Output the (x, y) coordinate of the center of the cell containing the given text.  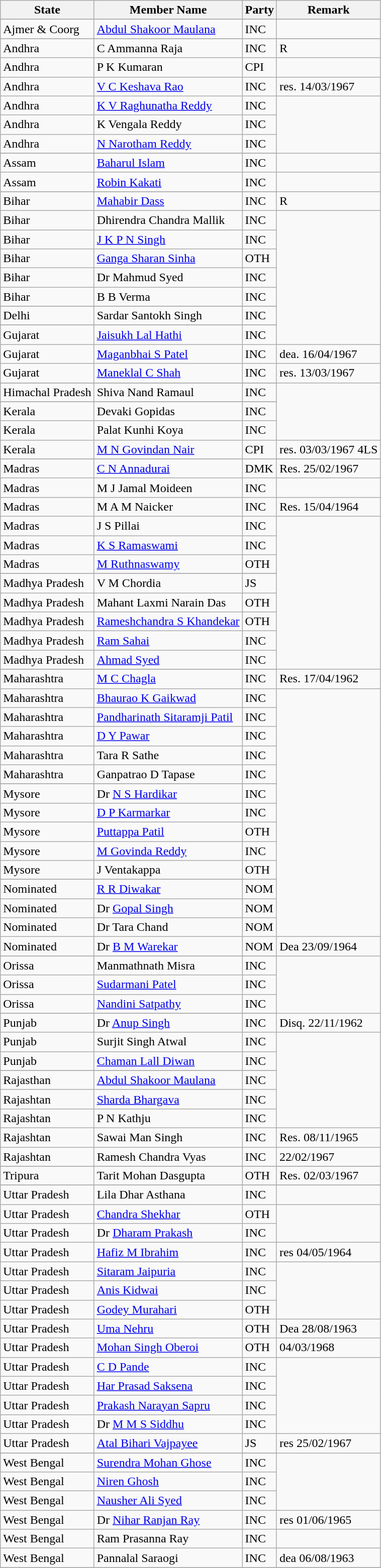
Baharul Islam (168, 163)
Uma Nehru (168, 1329)
N Narotham Reddy (168, 144)
Tripura (47, 1176)
Dr Dharam Prakash (168, 1233)
Dr N S Hardikar (168, 793)
Pannalal Saraogi (168, 1558)
D Y Pawar (168, 736)
Dr Tara Chand (168, 927)
B B Verma (168, 297)
M J Jamal Moideen (168, 488)
Ram Prasanna Ray (168, 1539)
M N Govindan Nair (168, 449)
Disq. 22/11/1962 (328, 1023)
Dr B M Warekar (168, 946)
Rameshchandra S Khandekar (168, 622)
Ahmad Syed (168, 660)
Ganpatrao D Tapase (168, 774)
Dr Mahmud Syed (168, 278)
Tara R Sathe (168, 755)
J S Pillai (168, 526)
Dea 28/08/1963 (328, 1329)
Bhaurao K Gaikwad (168, 698)
Remark (328, 10)
C N Annadurai (168, 468)
Ajmer & Coorg (47, 29)
DMK (259, 468)
Puttappa Patil (168, 831)
Rajasthan (47, 1080)
Atal Bihari Vajpayee (168, 1443)
Sitaram Jaipuria (168, 1271)
Maneklal C Shah (168, 373)
04/03/1968 (328, 1348)
res. 14/03/1967 (328, 86)
Niren Ghosh (168, 1482)
J K P N Singh (168, 239)
Dea 23/09/1964 (328, 946)
J Ventakappa (168, 870)
Shiva Nand Ramaul (168, 392)
Chaman Lall Diwan (168, 1061)
Res. 17/04/1962 (328, 679)
P K Kumaran (168, 67)
res. 13/03/1967 (328, 373)
Jaisukh Lal Hathi (168, 335)
Dhirendra Chandra Mallik (168, 220)
C D Pande (168, 1367)
Pandharinath Sitaramji Patil (168, 717)
res 01/06/1965 (328, 1520)
res 04/05/1964 (328, 1252)
Sardar Santokh Singh (168, 316)
M C Chagla (168, 679)
K S Ramaswami (168, 545)
M Govinda Reddy (168, 851)
Res. 08/11/1965 (328, 1137)
Dr Gopal Singh (168, 908)
Res. 15/04/1964 (328, 507)
Robin Kakati (168, 182)
Sharda Bhargava (168, 1099)
M Ruthnaswamy (168, 564)
R R Diwakar (168, 889)
Hafiz M Ibrahim (168, 1252)
M A M Naicker (168, 507)
Godey Murahari (168, 1309)
C Ammanna Raja (168, 48)
V M Chordia (168, 583)
Sudarmani Patel (168, 985)
Nausher Ali Syed (168, 1501)
Ganga Sharan Sinha (168, 259)
Member Name (168, 10)
Tarit Mohan Dasgupta (168, 1176)
res 25/02/1967 (328, 1443)
dea. 16/04/1967 (328, 354)
Devaki Gopidas (168, 411)
Ramesh Chandra Vyas (168, 1156)
Har Prasad Saksena (168, 1386)
Res. 25/02/1967 (328, 468)
Himachal Pradesh (47, 392)
Sawai Man Singh (168, 1137)
res. 03/03/1967 4LS (328, 449)
K V Raghunatha Reddy (168, 105)
Mahant Laxmi Narain Das (168, 602)
Dr Nihar Ranjan Ray (168, 1520)
Manmathnath Misra (168, 966)
D P Karmarkar (168, 812)
Chandra Shekhar (168, 1214)
Mahabir Dass (168, 201)
Party (259, 10)
Res. 02/03/1967 (328, 1176)
Nandini Satpathy (168, 1004)
V C Keshava Rao (168, 86)
Prakash Narayan Sapru (168, 1405)
Ram Sahai (168, 641)
Dr M M S Siddhu (168, 1424)
Maganbhai S Patel (168, 354)
State (47, 10)
Mohan Singh Oberoi (168, 1348)
Dr Anup Singh (168, 1023)
Delhi (47, 316)
Anis Kidwai (168, 1290)
K Vengala Reddy (168, 125)
Surendra Mohan Ghose (168, 1463)
Palat Kunhi Koya (168, 430)
P N Kathju (168, 1118)
22/02/1967 (328, 1156)
Lila Dhar Asthana (168, 1195)
dea 06/08/1963 (328, 1558)
Surjit Singh Atwal (168, 1042)
